Identify which cell holds the provided text, then report its (X, Y) central coordinate. 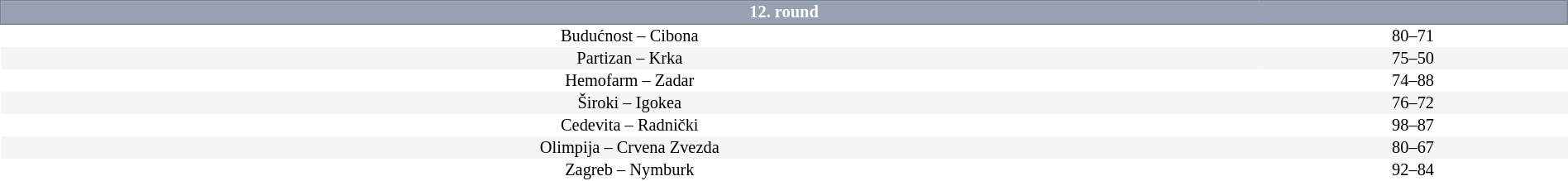
80–67 (1413, 147)
Cedevita – Radnički (630, 126)
92–84 (1413, 170)
Olimpija – Crvena Zvezda (630, 147)
Partizan – Krka (630, 58)
Budućnost – Cibona (630, 36)
12. round (784, 12)
80–71 (1413, 36)
76–72 (1413, 102)
74–88 (1413, 81)
98–87 (1413, 126)
Zagreb – Nymburk (630, 170)
Široki – Igokea (630, 102)
75–50 (1413, 58)
Hemofarm – Zadar (630, 81)
